Find where the given text appears and provide that cell's center as [x, y] coordinate. 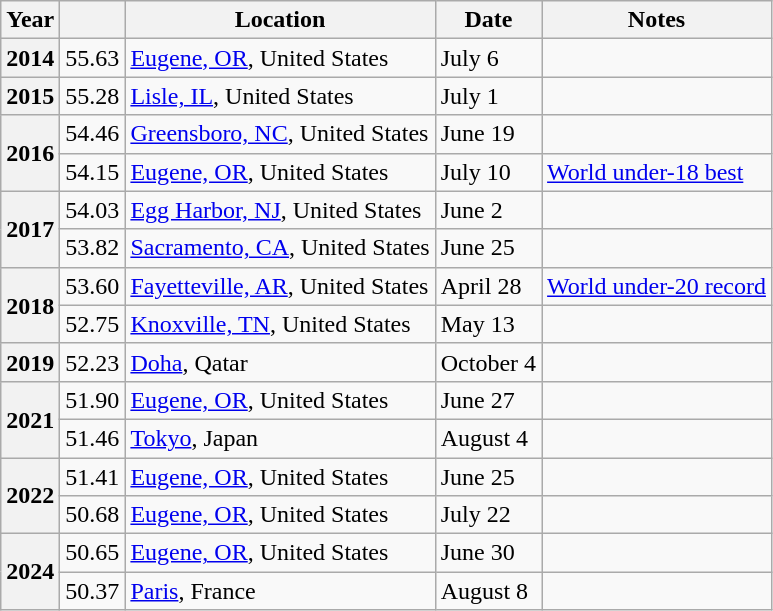
2022 [30, 496]
July 10 [488, 172]
2015 [30, 96]
June 2 [488, 210]
Tokyo, Japan [280, 438]
Paris, France [280, 591]
2014 [30, 58]
Location [280, 20]
50.65 [92, 553]
June 19 [488, 134]
July 6 [488, 58]
2021 [30, 419]
52.75 [92, 324]
Year [30, 20]
May 13 [488, 324]
2018 [30, 305]
51.41 [92, 477]
2024 [30, 572]
Notes [657, 20]
Greensboro, NC, United States [280, 134]
June 27 [488, 400]
51.90 [92, 400]
July 22 [488, 515]
50.68 [92, 515]
April 28 [488, 286]
October 4 [488, 362]
53.82 [92, 248]
Lisle, IL, United States [280, 96]
2017 [30, 229]
55.63 [92, 58]
Knoxville, TN, United States [280, 324]
54.46 [92, 134]
Fayetteville, AR, United States [280, 286]
2019 [30, 362]
July 1 [488, 96]
August 8 [488, 591]
World under-20 record [657, 286]
53.60 [92, 286]
55.28 [92, 96]
50.37 [92, 591]
Sacramento, CA, United States [280, 248]
54.03 [92, 210]
June 30 [488, 553]
Egg Harbor, NJ, United States [280, 210]
54.15 [92, 172]
51.46 [92, 438]
52.23 [92, 362]
August 4 [488, 438]
Doha, Qatar [280, 362]
World under-18 best [657, 172]
2016 [30, 153]
Date [488, 20]
